Output the [x, y] coordinate of the center of the cell containing the given text.  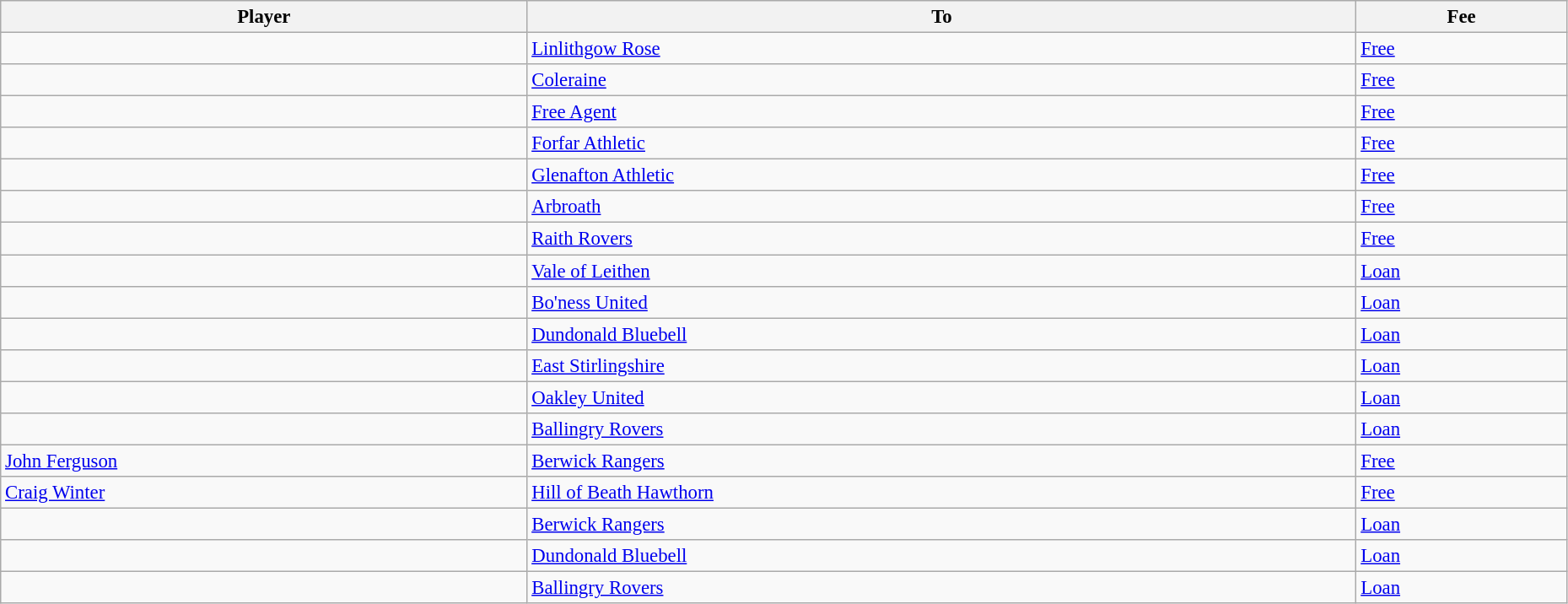
Oakley United [941, 397]
Bo'ness United [941, 302]
Free Agent [941, 112]
Hill of Beath Hawthorn [941, 493]
Craig Winter [264, 493]
Coleraine [941, 80]
John Ferguson [264, 461]
Arbroath [941, 207]
To [941, 17]
Vale of Leithen [941, 271]
Forfar Athletic [941, 143]
East Stirlingshire [941, 365]
Raith Rovers [941, 239]
Glenafton Athletic [941, 175]
Fee [1461, 17]
Player [264, 17]
Linlithgow Rose [941, 49]
